Find where the given text appears and provide that cell's center as (X, Y) coordinate. 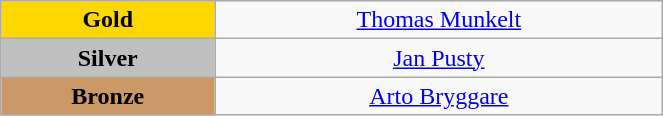
Silver (108, 58)
Jan Pusty (439, 58)
Thomas Munkelt (439, 20)
Gold (108, 20)
Arto Bryggare (439, 96)
Bronze (108, 96)
